Return [x, y] of the center of cell containing provided text 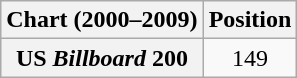
Position [250, 20]
149 [250, 58]
Chart (2000–2009) [102, 20]
US Billboard 200 [102, 58]
